Search for the cell housing the specified text and yield its (x, y) center coordinate. 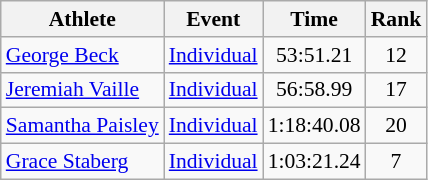
20 (396, 126)
12 (396, 55)
Jeremiah Vaille (82, 90)
Grace Staberg (82, 162)
George Beck (82, 55)
56:58.99 (314, 90)
Rank (396, 19)
7 (396, 162)
1:03:21.24 (314, 162)
53:51.21 (314, 55)
Samantha Paisley (82, 126)
Time (314, 19)
Event (214, 19)
17 (396, 90)
Athlete (82, 19)
1:18:40.08 (314, 126)
